For the text-containing cell, return its midpoint in (x, y) coordinate format. 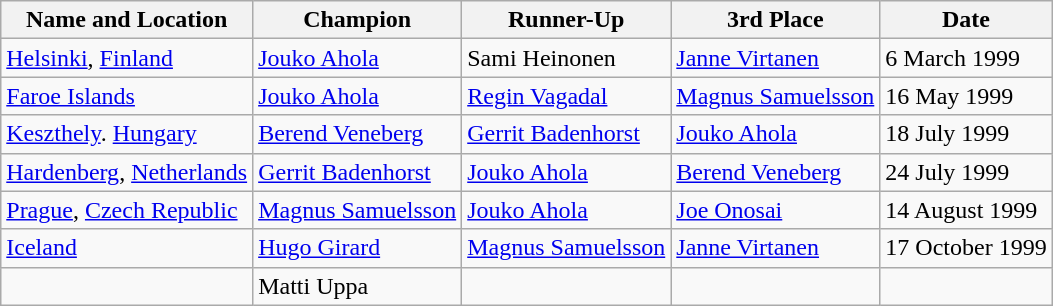
3rd Place (776, 20)
14 August 1999 (966, 210)
Matti Uppa (358, 286)
6 March 1999 (966, 58)
Name and Location (127, 20)
Keszthely. Hungary (127, 134)
Regin Vagadal (566, 96)
17 October 1999 (966, 248)
Runner-Up (566, 20)
Champion (358, 20)
24 July 1999 (966, 172)
Date (966, 20)
Faroe Islands (127, 96)
Helsinki, Finland (127, 58)
Hardenberg, Netherlands (127, 172)
Hugo Girard (358, 248)
Sami Heinonen (566, 58)
16 May 1999 (966, 96)
18 July 1999 (966, 134)
Prague, Czech Republic (127, 210)
Iceland (127, 248)
Joe Onosai (776, 210)
